Identify which cell holds the provided text, then report its (x, y) central coordinate. 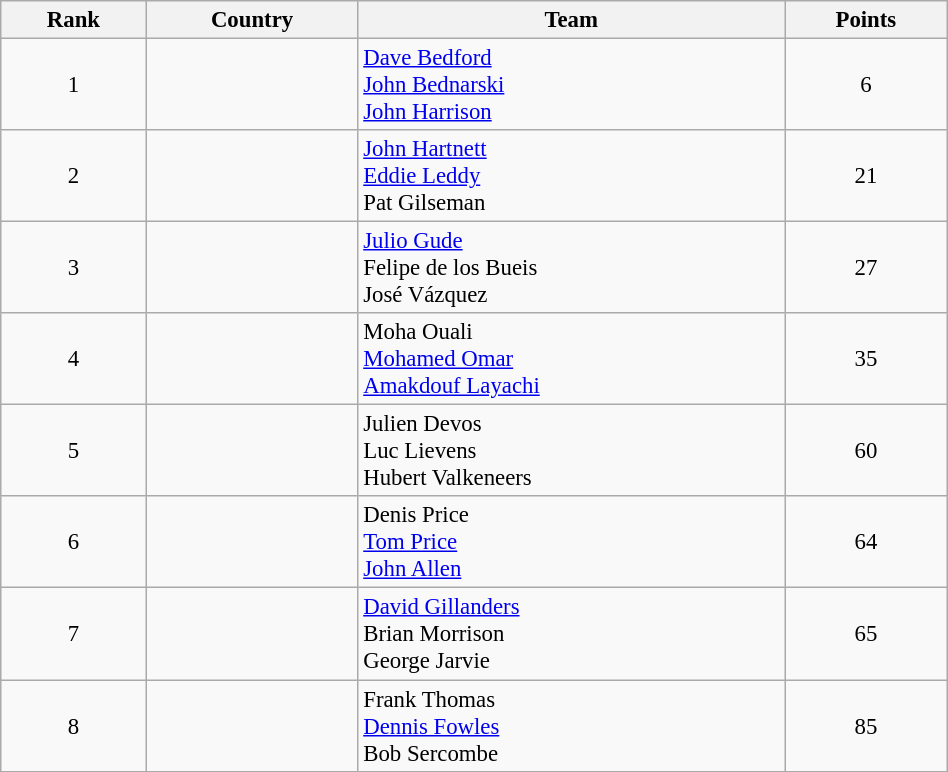
Rank (74, 20)
27 (866, 268)
Dave BedfordJohn BednarskiJohn Harrison (572, 85)
7 (74, 634)
35 (866, 359)
85 (866, 726)
Points (866, 20)
1 (74, 85)
21 (866, 176)
4 (74, 359)
Julio GudeFelipe de los BueisJosé Vázquez (572, 268)
60 (866, 451)
Frank ThomasDennis FowlesBob Sercombe (572, 726)
2 (74, 176)
Team (572, 20)
Julien DevosLuc LievensHubert Valkeneers (572, 451)
65 (866, 634)
3 (74, 268)
John HartnettEddie LeddyPat Gilseman (572, 176)
5 (74, 451)
8 (74, 726)
64 (866, 542)
David GillandersBrian MorrisonGeorge Jarvie (572, 634)
Country (252, 20)
Moha OualiMohamed OmarAmakdouf Layachi (572, 359)
Denis PriceTom PriceJohn Allen (572, 542)
